Extract the [X, Y] coordinate from the center of the cell holding the provided text.  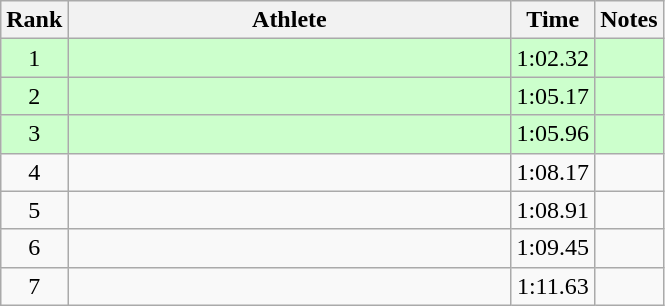
7 [34, 286]
1:02.32 [553, 58]
1:08.17 [553, 172]
1:05.96 [553, 134]
Rank [34, 20]
4 [34, 172]
Notes [629, 20]
2 [34, 96]
1:11.63 [553, 286]
Time [553, 20]
1 [34, 58]
1:08.91 [553, 210]
1:05.17 [553, 96]
5 [34, 210]
1:09.45 [553, 248]
3 [34, 134]
6 [34, 248]
Athlete [290, 20]
